Pinpoint the cell where the given text exists, returning its (x, y) midpoint coordinate. 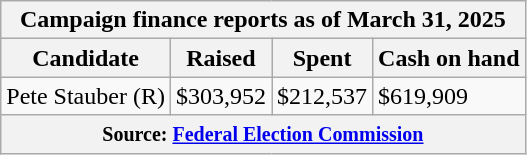
Spent (322, 58)
Cash on hand (449, 58)
Raised (220, 58)
Candidate (86, 58)
Source: Federal Election Commission (263, 134)
Campaign finance reports as of March 31, 2025 (263, 20)
$212,537 (322, 96)
Pete Stauber (R) (86, 96)
$303,952 (220, 96)
$619,909 (449, 96)
